From the cell containing the given text, extract its center point as [X, Y] coordinate. 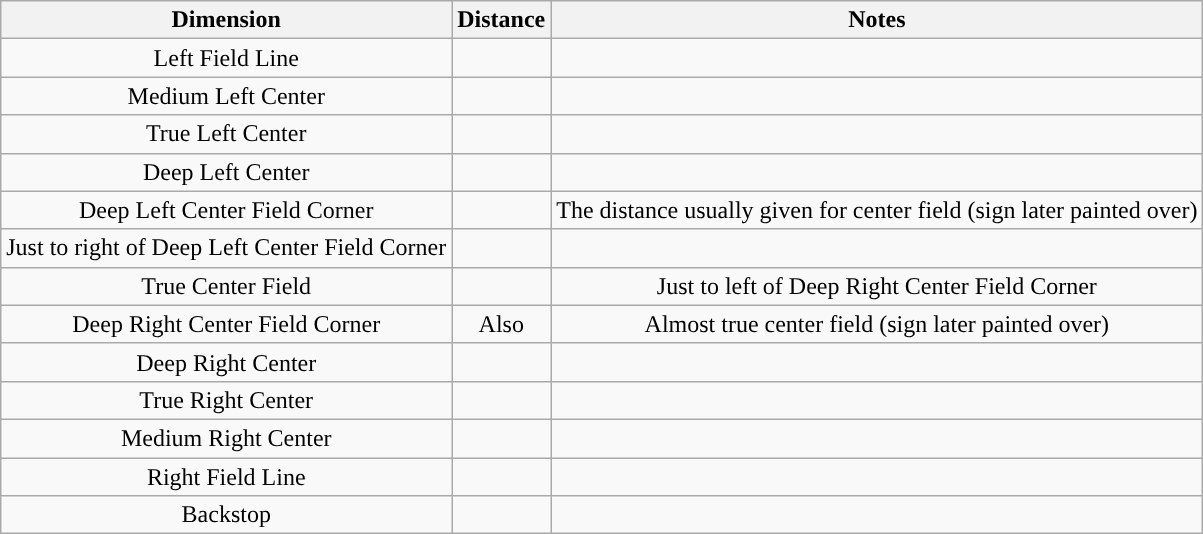
Medium Left Center [226, 96]
Right Field Line [226, 477]
True Right Center [226, 400]
Also [502, 324]
Medium Right Center [226, 438]
True Left Center [226, 134]
Almost true center field (sign later painted over) [877, 324]
Just to left of Deep Right Center Field Corner [877, 286]
Deep Right Center Field Corner [226, 324]
Notes [877, 20]
Left Field Line [226, 58]
Backstop [226, 515]
Just to right of Deep Left Center Field Corner [226, 248]
True Center Field [226, 286]
Dimension [226, 20]
Distance [502, 20]
Deep Left Center [226, 172]
Deep Left Center Field Corner [226, 210]
The distance usually given for center field (sign later painted over) [877, 210]
Deep Right Center [226, 362]
